Scan for the cell matching the given text and deliver its (x, y) coordinate at center. 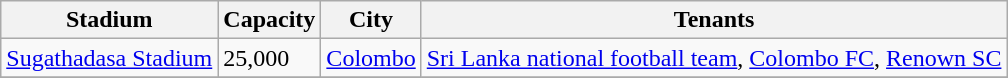
25,000 (270, 58)
Tenants (714, 20)
Sugathadasa Stadium (110, 58)
Colombo (371, 58)
City (371, 20)
Stadium (110, 20)
Capacity (270, 20)
Sri Lanka national football team, Colombo FC, Renown SC (714, 58)
